Scan for the cell matching the given text and deliver its [X, Y] coordinate at center. 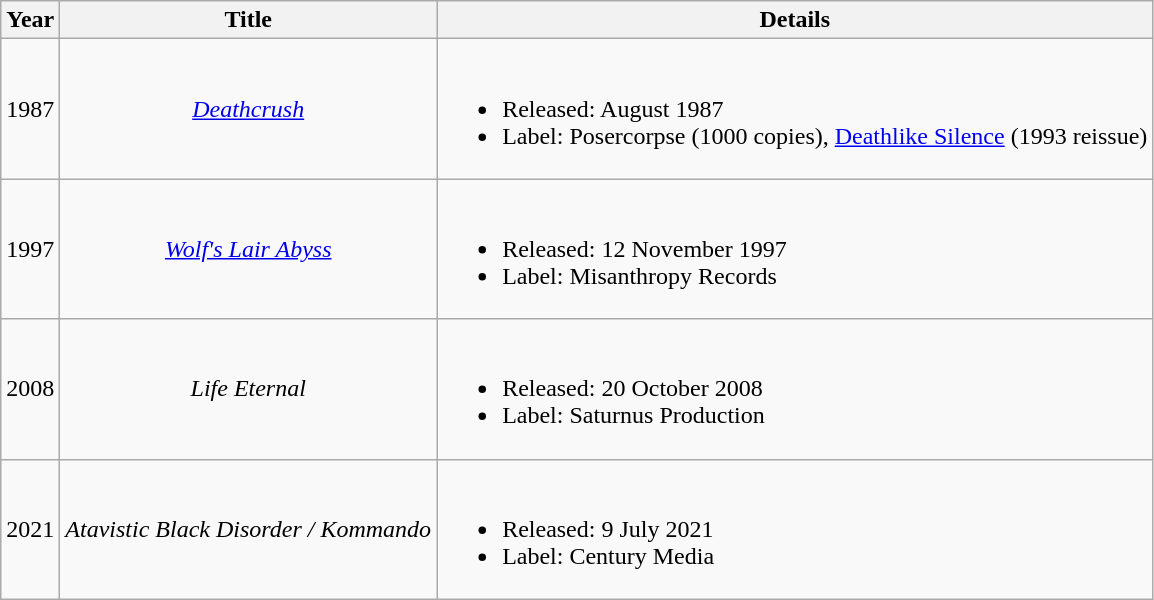
2021 [30, 529]
Released: 20 October 2008Label: Saturnus Production [795, 389]
Released: 9 July 2021Label: Century Media [795, 529]
Title [248, 20]
Released: 12 November 1997Label: Misanthropy Records [795, 249]
Wolf's Lair Abyss [248, 249]
Deathcrush [248, 109]
2008 [30, 389]
Year [30, 20]
1997 [30, 249]
Details [795, 20]
Released: August 1987Label: Posercorpse (1000 copies), Deathlike Silence (1993 reissue) [795, 109]
Atavistic Black Disorder / Kommando [248, 529]
1987 [30, 109]
Life Eternal [248, 389]
